Find where the given text appears and provide that cell's center as (X, Y) coordinate. 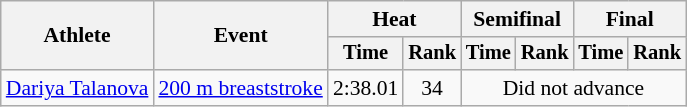
Dariya Talanova (78, 88)
200 m breaststroke (240, 88)
Did not advance (574, 88)
Heat (394, 19)
2:38.01 (366, 88)
Event (240, 36)
34 (432, 88)
Semifinal (517, 19)
Athlete (78, 36)
Final (629, 19)
